Provide the (X, Y) coordinate of the cell's center where the given text is located.  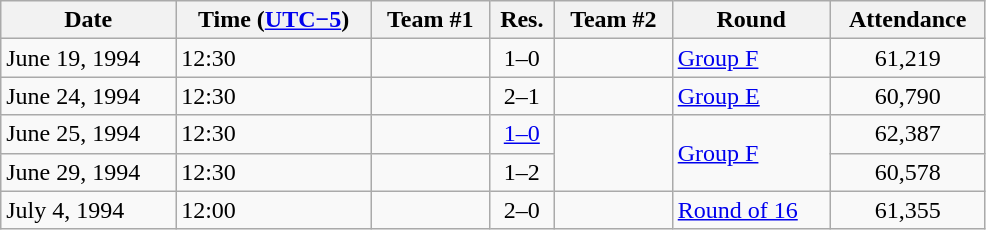
Team #1 (430, 20)
June 19, 1994 (88, 58)
61,219 (908, 58)
2–1 (522, 96)
Time (UTC−5) (274, 20)
June 24, 1994 (88, 96)
60,578 (908, 172)
60,790 (908, 96)
Date (88, 20)
Team #2 (614, 20)
Round (751, 20)
2–0 (522, 210)
Attendance (908, 20)
Group E (751, 96)
June 29, 1994 (88, 172)
62,387 (908, 134)
Res. (522, 20)
12:00 (274, 210)
1–2 (522, 172)
June 25, 1994 (88, 134)
Round of 16 (751, 210)
61,355 (908, 210)
July 4, 1994 (88, 210)
